Determine the (x, y) coordinate at the center of the cell enclosing the given text.  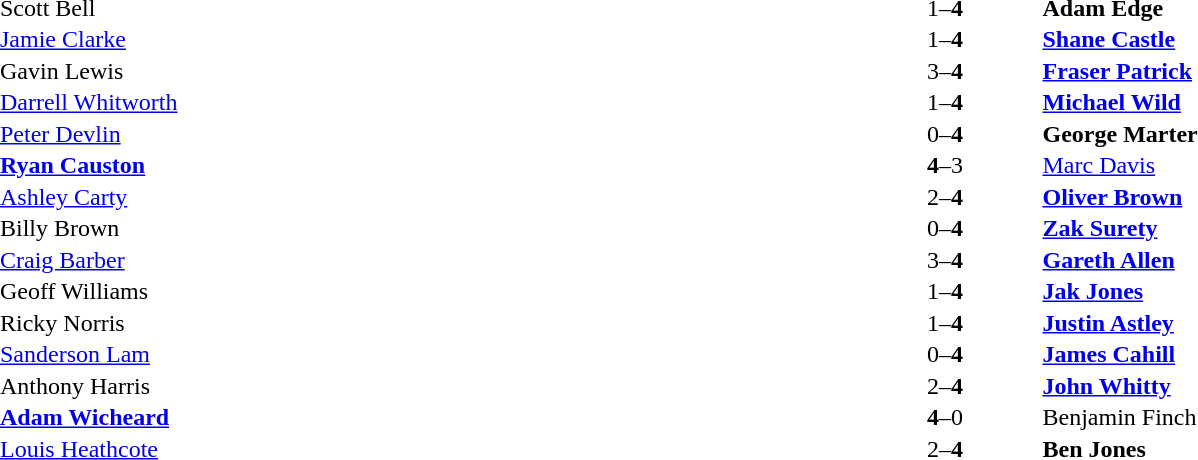
4–0 (944, 417)
4–3 (944, 165)
